Search for the cell housing the specified text and yield its (X, Y) center coordinate. 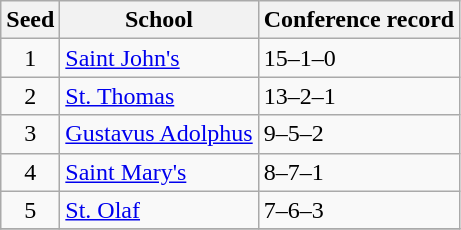
1 (30, 58)
Conference record (358, 20)
St. Thomas (159, 96)
Saint John's (159, 58)
13–2–1 (358, 96)
Gustavus Adolphus (159, 134)
Seed (30, 20)
2 (30, 96)
5 (30, 210)
Saint Mary's (159, 172)
7–6–3 (358, 210)
9–5–2 (358, 134)
8–7–1 (358, 172)
4 (30, 172)
School (159, 20)
15–1–0 (358, 58)
St. Olaf (159, 210)
3 (30, 134)
